Scan for the cell matching the given text and deliver its [x, y] coordinate at center. 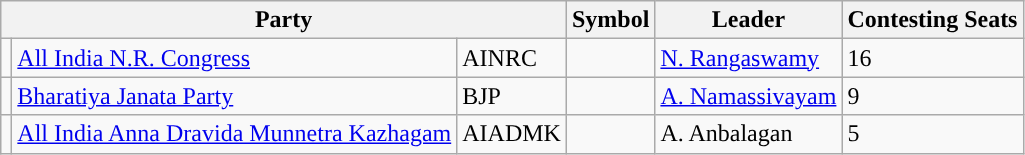
Party [284, 20]
BJP [512, 96]
9 [932, 96]
Symbol [610, 20]
5 [932, 134]
16 [932, 58]
All India Anna Dravida Munnetra Kazhagam [234, 134]
Bharatiya Janata Party [234, 96]
AIADMK [512, 134]
Leader [748, 20]
A. Namassivayam [748, 96]
N. Rangaswamy [748, 58]
A. Anbalagan [748, 134]
All India N.R. Congress [234, 58]
AINRC [512, 58]
Contesting Seats [932, 20]
